Detect which cell encompasses the target text, then output its [X, Y] center coordinate. 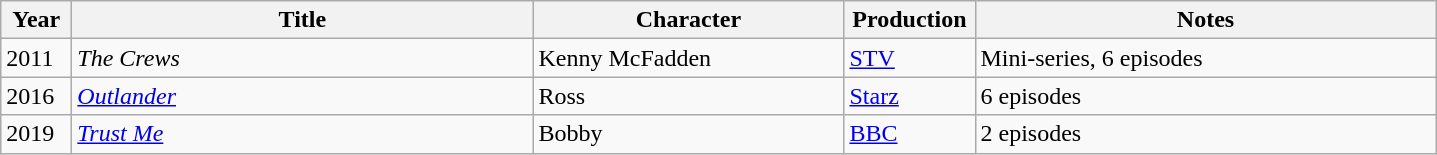
Starz [910, 96]
Mini-series, 6 episodes [1206, 58]
6 episodes [1206, 96]
STV [910, 58]
Outlander [302, 96]
2011 [36, 58]
Ross [688, 96]
Production [910, 20]
BBC [910, 134]
2019 [36, 134]
2 episodes [1206, 134]
Notes [1206, 20]
Bobby [688, 134]
2016 [36, 96]
Character [688, 20]
Title [302, 20]
Kenny McFadden [688, 58]
The Crews [302, 58]
Year [36, 20]
Trust Me [302, 134]
